Determine the (x, y) coordinate at the center of the cell enclosing the given text.  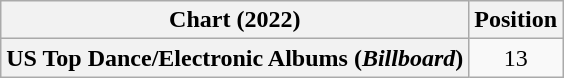
US Top Dance/Electronic Albums (Billboard) (235, 58)
13 (516, 58)
Chart (2022) (235, 20)
Position (516, 20)
